Detect which cell encompasses the target text, then output its [x, y] center coordinate. 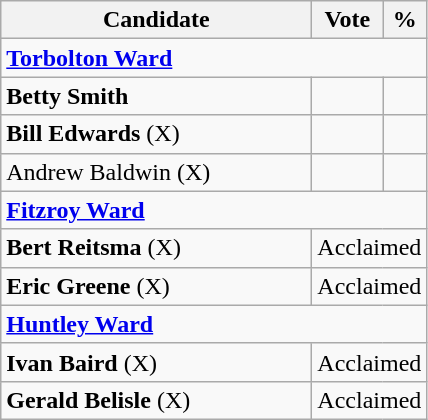
Bert Reitsma (X) [156, 248]
Torbolton Ward [214, 58]
Gerald Belisle (X) [156, 400]
% [405, 20]
Huntley Ward [214, 324]
Andrew Baldwin (X) [156, 172]
Vote [348, 20]
Candidate [156, 20]
Betty Smith [156, 96]
Bill Edwards (X) [156, 134]
Ivan Baird (X) [156, 362]
Eric Greene (X) [156, 286]
Fitzroy Ward [214, 210]
